From the cell containing the given text, extract its center point as (X, Y) coordinate. 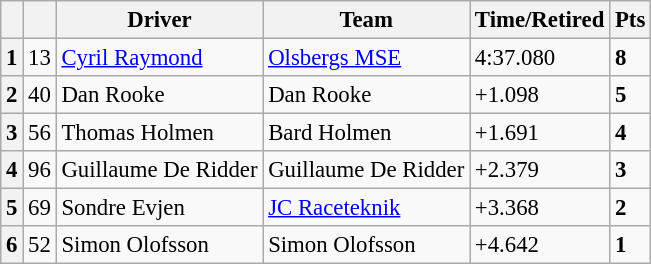
96 (40, 170)
69 (40, 208)
8 (630, 58)
+4.642 (540, 245)
+2.379 (540, 170)
40 (40, 95)
Time/Retired (540, 20)
56 (40, 133)
Pts (630, 20)
Olsbergs MSE (366, 58)
13 (40, 58)
+1.098 (540, 95)
4:37.080 (540, 58)
Sondre Evjen (160, 208)
52 (40, 245)
Bard Holmen (366, 133)
+3.368 (540, 208)
+1.691 (540, 133)
Cyril Raymond (160, 58)
Team (366, 20)
6 (12, 245)
Driver (160, 20)
JC Raceteknik (366, 208)
Thomas Holmen (160, 133)
